For the text-containing cell, return its midpoint in [x, y] coordinate format. 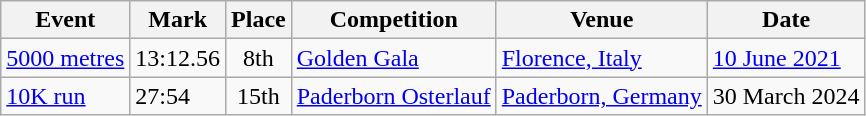
10 June 2021 [786, 58]
Golden Gala [394, 58]
Paderborn Osterlauf [394, 96]
Paderborn, Germany [602, 96]
10K run [66, 96]
Competition [394, 20]
5000 metres [66, 58]
8th [259, 58]
15th [259, 96]
Event [66, 20]
Place [259, 20]
27:54 [178, 96]
30 March 2024 [786, 96]
Venue [602, 20]
Mark [178, 20]
13:12.56 [178, 58]
Date [786, 20]
Florence, Italy [602, 58]
